Detect which cell encompasses the target text, then output its (x, y) center coordinate. 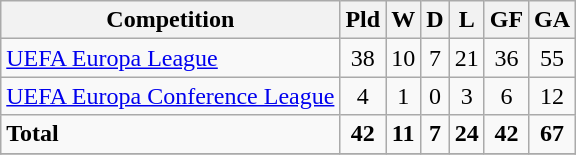
Competition (170, 20)
D (435, 20)
12 (552, 96)
Pld (363, 20)
4 (363, 96)
67 (552, 134)
21 (466, 58)
0 (435, 96)
Total (170, 134)
W (404, 20)
GA (552, 20)
10 (404, 58)
55 (552, 58)
3 (466, 96)
1 (404, 96)
36 (506, 58)
UEFA Europa League (170, 58)
38 (363, 58)
6 (506, 96)
24 (466, 134)
GF (506, 20)
11 (404, 134)
L (466, 20)
UEFA Europa Conference League (170, 96)
